From the cell containing the given text, extract its center point as [x, y] coordinate. 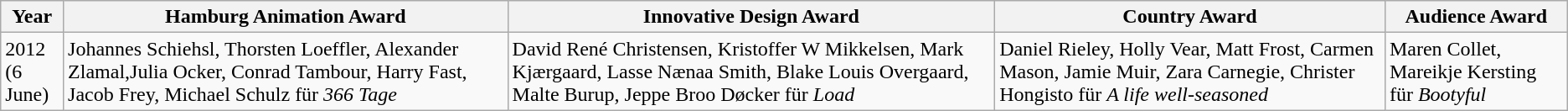
2012 (6 June) [32, 71]
Audience Award [1476, 17]
Country Award [1190, 17]
Year [32, 17]
David René Christensen, Kristoffer W Mikkelsen, Mark Kjærgaard, Lasse Nænaa Smith, Blake Louis Overgaard, Malte Burup, Jeppe Broo Døcker für Load [751, 71]
Maren Collet, Mareikje Kersting für Bootyful [1476, 71]
Innovative Design Award [751, 17]
Johannes Schiehsl, Thorsten Loeffler, Alexander Zlamal,Julia Ocker, Conrad Tambour, Harry Fast, Jacob Frey, Michael Schulz für 366 Tage [286, 71]
Daniel Rieley, Holly Vear, Matt Frost, Carmen Mason, Jamie Muir, Zara Carnegie, Christer Hongisto für A life well-seasoned [1190, 71]
Hamburg Animation Award [286, 17]
